Capture the cell that displays the provided text and extract its [x, y] central coordinate. 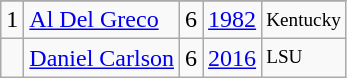
1982 [232, 20]
Kentucky [304, 20]
Daniel Carlson [102, 58]
2016 [232, 58]
1 [12, 20]
LSU [304, 58]
Al Del Greco [102, 20]
